Capture the cell that displays the provided text and extract its (X, Y) central coordinate. 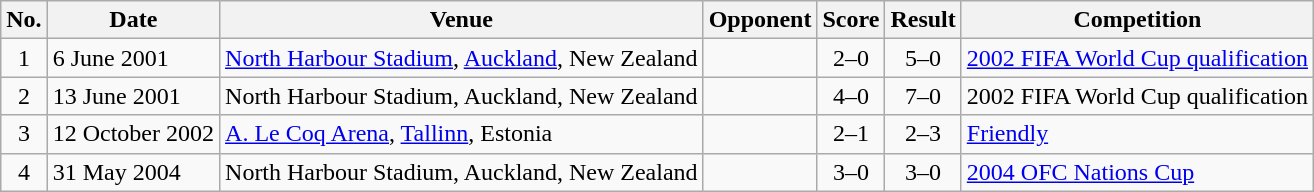
2004 OFC Nations Cup (1137, 172)
5–0 (923, 58)
Competition (1137, 20)
No. (24, 20)
3 (24, 134)
1 (24, 58)
4–0 (851, 96)
31 May 2004 (133, 172)
4 (24, 172)
2 (24, 96)
7–0 (923, 96)
13 June 2001 (133, 96)
6 June 2001 (133, 58)
12 October 2002 (133, 134)
Date (133, 20)
Result (923, 20)
Venue (462, 20)
A. Le Coq Arena, Tallinn, Estonia (462, 134)
2–3 (923, 134)
2–0 (851, 58)
Friendly (1137, 134)
Score (851, 20)
2–1 (851, 134)
Opponent (760, 20)
